Pinpoint the cell where the given text exists, returning its [X, Y] midpoint coordinate. 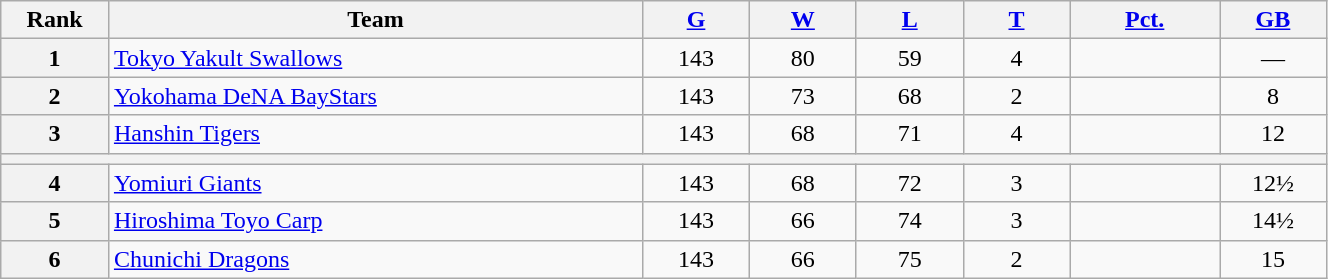
W [802, 20]
71 [910, 134]
15 [1274, 259]
Yokohama DeNA BayStars [375, 96]
Pct. [1145, 20]
— [1274, 58]
Rank [55, 20]
6 [55, 259]
8 [1274, 96]
74 [910, 221]
72 [910, 183]
12½ [1274, 183]
L [910, 20]
Team [375, 20]
1 [55, 58]
Yomiuri Giants [375, 183]
GB [1274, 20]
G [696, 20]
Chunichi Dragons [375, 259]
Hiroshima Toyo Carp [375, 221]
T [1016, 20]
Hanshin Tigers [375, 134]
75 [910, 259]
73 [802, 96]
80 [802, 58]
59 [910, 58]
5 [55, 221]
Tokyo Yakult Swallows [375, 58]
14½ [1274, 221]
12 [1274, 134]
